Scan for the cell matching the given text and deliver its (x, y) coordinate at center. 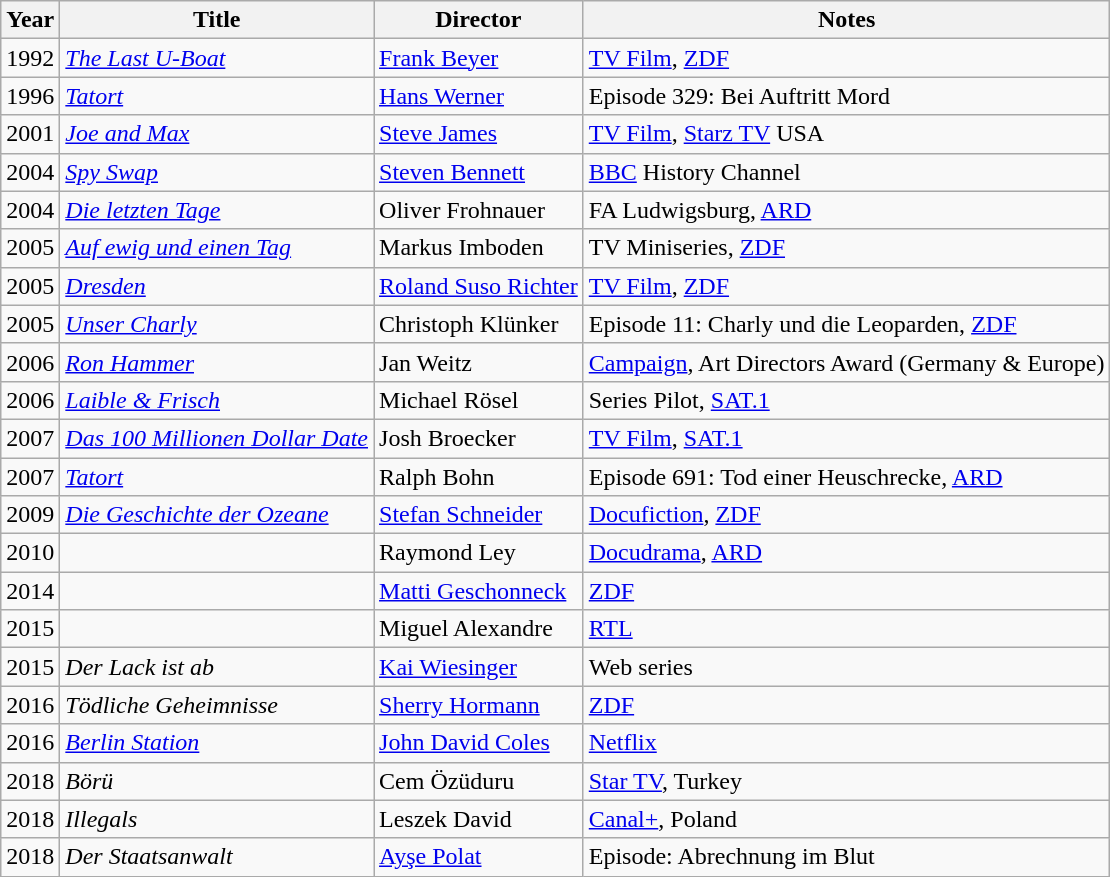
Christoph Klünker (479, 324)
Docudrama, ARD (846, 553)
Web series (846, 667)
Episode: Abrechnung im Blut (846, 857)
Raymond Ley (479, 553)
Das 100 Millionen Dollar Date (217, 438)
Josh Broecker (479, 438)
Series Pilot, SAT.1 (846, 400)
2010 (30, 553)
2014 (30, 591)
1996 (30, 96)
Stefan Schneider (479, 515)
Docufiction, ZDF (846, 515)
Year (30, 20)
Episode 11: Charly und die Leoparden, ZDF (846, 324)
Ron Hammer (217, 362)
Michael Rösel (479, 400)
RTL (846, 629)
Campaign, Art Directors Award (Germany & Europe) (846, 362)
Steven Bennett (479, 172)
Canal+, Poland (846, 819)
Jan Weitz (479, 362)
Spy Swap (217, 172)
TV Film, SAT.1 (846, 438)
Die letzten Tage (217, 210)
Laible & Frisch (217, 400)
Leszek David (479, 819)
Ayşe Polat (479, 857)
Kai Wiesinger (479, 667)
Ralph Bohn (479, 477)
Der Staatsanwalt (217, 857)
1992 (30, 58)
Hans Werner (479, 96)
John David Coles (479, 743)
2001 (30, 134)
Die Geschichte der Ozeane (217, 515)
Netflix (846, 743)
Sherry Hormann (479, 705)
Notes (846, 20)
Frank Beyer (479, 58)
Oliver Frohnauer (479, 210)
TV Film, Starz TV USA (846, 134)
Joe and Max (217, 134)
Episode 691: Tod einer Heuschrecke, ARD (846, 477)
Der Lack ist ab (217, 667)
Auf ewig und einen Tag (217, 248)
Berlin Station (217, 743)
Tödliche Geheimnisse (217, 705)
Matti Geschonneck (479, 591)
Director (479, 20)
Star TV, Turkey (846, 781)
Miguel Alexandre (479, 629)
BBC History Channel (846, 172)
Episode 329: Bei Auftritt Mord (846, 96)
The Last U-Boat (217, 58)
Roland Suso Richter (479, 286)
Cem Özüduru (479, 781)
TV Miniseries, ZDF (846, 248)
Dresden (217, 286)
Börü (217, 781)
Steve James (479, 134)
Title (217, 20)
Unser Charly (217, 324)
FA Ludwigsburg, ARD (846, 210)
Illegals (217, 819)
Markus Imboden (479, 248)
2009 (30, 515)
